Locate the cell with the specified text and output its [x, y] center coordinate. 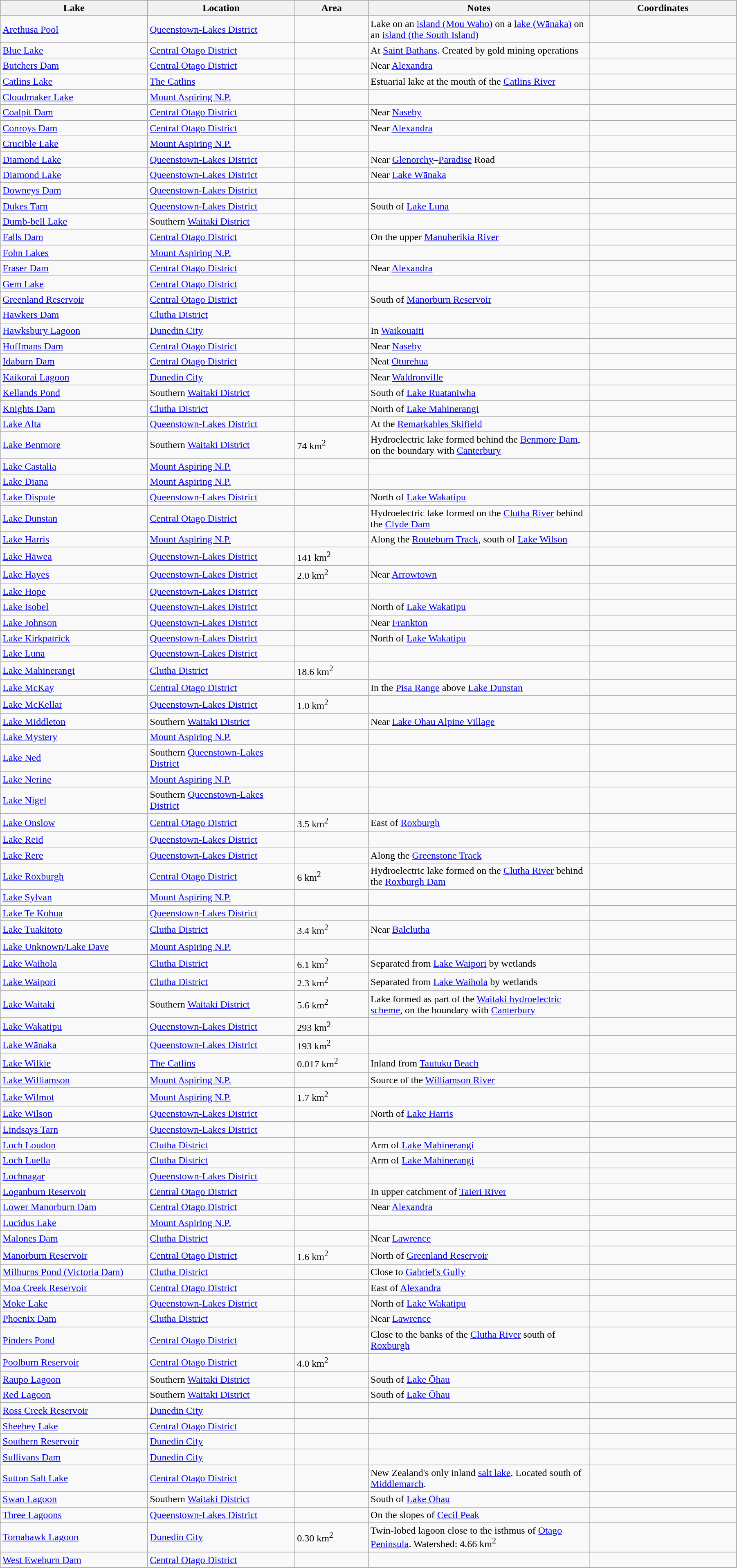
Lake Wilmot [74, 1097]
Conroys Dam [74, 128]
Cloudmaker Lake [74, 97]
Arethusa Pool [74, 29]
Three Lagoons [74, 1515]
Red Lagoon [74, 1395]
141 km2 [332, 556]
Location [221, 8]
Lake Nerine [74, 779]
2.0 km2 [332, 574]
Sheehey Lake [74, 1426]
Lucidus Lake [74, 1223]
Lake Wilkie [74, 1063]
Lower Manorburn Dam [74, 1207]
Lake Mahinerangi [74, 671]
Lake Waipori [74, 982]
Near Waldronville [479, 377]
In Waikouaiti [479, 331]
Pinders Pond [74, 1340]
Lake Sylvan [74, 897]
Near Glenorchy–Paradise Road [479, 159]
On the upper Manuherikia River [479, 237]
293 km2 [332, 1027]
Lake Wilson [74, 1114]
East of Alexandra [479, 1288]
Lake on an island (Mou Waho) on a lake (Wānaka) on an island (the South Island) [479, 29]
Lake Kirkpatrick [74, 638]
East of Roxburgh [479, 823]
Lake Reid [74, 839]
2.3 km2 [332, 982]
Notes [479, 8]
North of Greenland Reservoir [479, 1255]
0.017 km2 [332, 1063]
Moke Lake [74, 1303]
South of Lake Ruataniwha [479, 393]
Fraser Dam [74, 268]
Tomahawk Lagoon [74, 1537]
Lake Hāwea [74, 556]
Greenland Reservoir [74, 299]
Along the Greenstone Track [479, 855]
Neat Oturehua [479, 362]
Lake Hope [74, 592]
Lake Wānaka [74, 1045]
Lake Unknown/Lake Dave [74, 947]
Hoffmans Dam [74, 346]
Phoenix Dam [74, 1319]
Twin-lobed lagoon close to the isthmus of Otago Peninsula. Watershed: 4.66 km2 [479, 1537]
Lake Ned [74, 758]
Area [332, 8]
Lake formed as part of the Waitaki hydroelectric scheme, on the boundary with Canterbury [479, 1004]
Butchers Dam [74, 66]
Coalpit Dam [74, 112]
Separated from Lake Waipori by wetlands [479, 964]
Hydroelectric lake formed on the Clutha River behind the Clyde Dam [479, 519]
Dukes Tarn [74, 206]
Estuarial lake at the mouth of the Catlins River [479, 81]
Loch Loudon [74, 1145]
On the slopes of Cecil Peak [479, 1515]
Coordinates [663, 8]
Knights Dam [74, 408]
Southern Reservoir [74, 1442]
North of Lake Mahinerangi [479, 408]
Blue Lake [74, 50]
Fohn Lakes [74, 253]
Lake Te Kohua [74, 913]
North of Lake Harris [479, 1114]
In the Pisa Range above Lake Dunstan [479, 688]
Lake Johnson [74, 623]
6 km2 [332, 876]
Gem Lake [74, 284]
Malones Dam [74, 1238]
Lochnagar [74, 1176]
Lindsays Tarn [74, 1129]
1.0 km2 [332, 704]
Catlins Lake [74, 81]
Lake Roxburgh [74, 876]
Manorburn Reservoir [74, 1255]
Near Balclutha [479, 930]
Lake Williamson [74, 1080]
West Eweburn Dam [74, 1560]
Sutton Salt Lake [74, 1478]
Lake Wakatipu [74, 1027]
Close to Gabriel's Gully [479, 1272]
Lake Benmore [74, 445]
18.6 km2 [332, 671]
3.5 km2 [332, 823]
Lake Waitaki [74, 1004]
Lake Rere [74, 855]
Lake Waihola [74, 964]
Sullivans Dam [74, 1457]
South of Manorburn Reservoir [479, 299]
Crucible Lake [74, 144]
In upper catchment of Taieri River [479, 1192]
Lake McKay [74, 688]
Inland from Tautuku Beach [479, 1063]
Idaburn Dam [74, 362]
Lake McKellar [74, 704]
Source of the Williamson River [479, 1080]
Raupo Lagoon [74, 1379]
Hydroelectric lake formed on the Clutha River behind the Roxburgh Dam [479, 876]
Kaikorai Lagoon [74, 377]
Lake Harris [74, 540]
Near Frankton [479, 623]
74 km2 [332, 445]
Lake Castalia [74, 466]
Lake Middleton [74, 721]
Lake Nigel [74, 800]
Milburns Pond (Victoria Dam) [74, 1272]
Along the Routeburn Track, south of Lake Wilson [479, 540]
Hydroelectric lake formed behind the Benmore Dam, on the boundary with Canterbury [479, 445]
Falls Dam [74, 237]
Near Lake Wānaka [479, 175]
Kellands Pond [74, 393]
3.4 km2 [332, 930]
Lake Diana [74, 482]
South of Lake Luna [479, 206]
1.7 km2 [332, 1097]
5.6 km2 [332, 1004]
Close to the banks of the Clutha River south of Roxburgh [479, 1340]
Lake Tuakitoto [74, 930]
0.30 km2 [332, 1537]
New Zealand's only inland salt lake. Located south of Middlemarch. [479, 1478]
Poolburn Reservoir [74, 1362]
Lake Isobel [74, 607]
Hawksbury Lagoon [74, 331]
Near Lake Ohau Alpine Village [479, 721]
6.1 km2 [332, 964]
At Saint Bathans. Created by gold mining operations [479, 50]
1.6 km2 [332, 1255]
Lake [74, 8]
Near Arrowtown [479, 574]
Separated from Lake Waihola by wetlands [479, 982]
Hawkers Dam [74, 315]
Lake Dispute [74, 497]
Downeys Dam [74, 190]
At the Remarkables Skifield [479, 424]
Moa Creek Reservoir [74, 1288]
Lake Mystery [74, 737]
Lake Hayes [74, 574]
Loganburn Reservoir [74, 1192]
Lake Onslow [74, 823]
Lake Alta [74, 424]
Loch Luella [74, 1161]
Lake Dunstan [74, 519]
Ross Creek Reservoir [74, 1411]
Dumb-bell Lake [74, 222]
Swan Lagoon [74, 1499]
4.0 km2 [332, 1362]
Lake Luna [74, 654]
193 km2 [332, 1045]
